Return the (x, y) coordinate for the center point of the cell that contains the specified text.  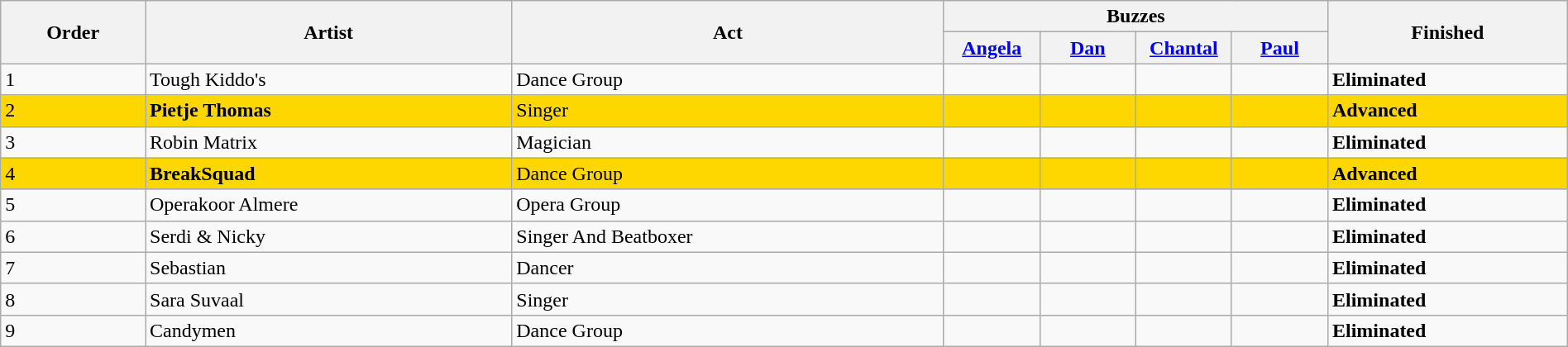
7 (73, 268)
Sara Suvaal (329, 299)
Finished (1447, 32)
Paul (1279, 48)
Robin Matrix (329, 142)
Artist (329, 32)
Operakoor Almere (329, 205)
BreakSquad (329, 173)
3 (73, 142)
1 (73, 79)
Magician (728, 142)
Opera Group (728, 205)
9 (73, 330)
Tough Kiddo's (329, 79)
Candymen (329, 330)
Dancer (728, 268)
Dan (1088, 48)
Singer And Beatboxer (728, 236)
Pietje Thomas (329, 111)
Buzzes (1135, 17)
Order (73, 32)
Act (728, 32)
4 (73, 173)
Chantal (1183, 48)
2 (73, 111)
Sebastian (329, 268)
6 (73, 236)
Serdi & Nicky (329, 236)
5 (73, 205)
8 (73, 299)
Angela (992, 48)
